Extract the [x, y] coordinate from the center of the cell holding the provided text.  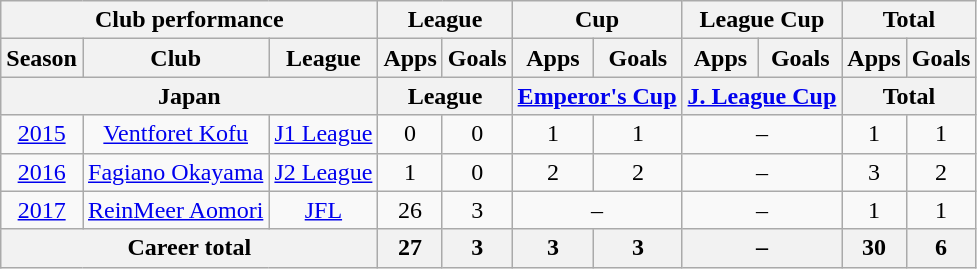
Career total [190, 248]
2015 [42, 134]
Club [175, 58]
2016 [42, 172]
Ventforet Kofu [175, 134]
JFL [324, 210]
Japan [190, 96]
Fagiano Okayama [175, 172]
J2 League [324, 172]
Emperor's Cup [597, 96]
ReinMeer Aomori [175, 210]
6 [941, 248]
30 [874, 248]
26 [410, 210]
J1 League [324, 134]
2017 [42, 210]
Club performance [190, 20]
Cup [597, 20]
J. League Cup [762, 96]
Season [42, 58]
27 [410, 248]
League Cup [762, 20]
